Output the [x, y] coordinate of the center of the cell containing the given text.  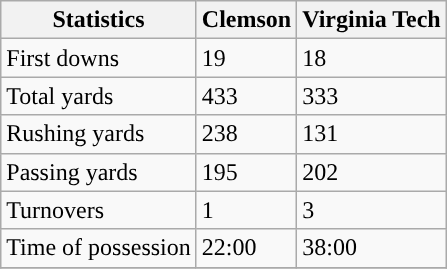
19 [246, 58]
238 [246, 134]
3 [372, 210]
18 [372, 58]
195 [246, 172]
Clemson [246, 20]
First downs [99, 58]
433 [246, 96]
202 [372, 172]
Rushing yards [99, 134]
Time of possession [99, 248]
Turnovers [99, 210]
Total yards [99, 96]
131 [372, 134]
1 [246, 210]
333 [372, 96]
Virginia Tech [372, 20]
38:00 [372, 248]
Statistics [99, 20]
22:00 [246, 248]
Passing yards [99, 172]
